Output the (x, y) coordinate of the center of the cell containing the given text.  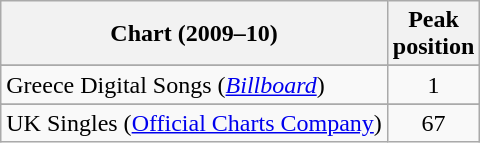
67 (433, 123)
1 (433, 85)
UK Singles (Official Charts Company) (194, 123)
Greece Digital Songs (Billboard) (194, 85)
Peakposition (433, 34)
Chart (2009–10) (194, 34)
